Determine the [x, y] coordinate at the center of the cell enclosing the given text.  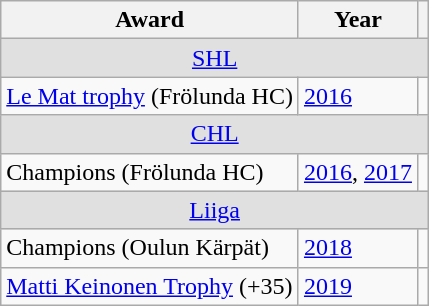
2016, 2017 [358, 172]
CHL [215, 134]
Year [358, 20]
2019 [358, 286]
Champions (Oulun Kärpät) [150, 248]
Liiga [215, 210]
Champions (Frölunda HC) [150, 172]
2018 [358, 248]
SHL [215, 58]
2016 [358, 96]
Matti Keinonen Trophy (+35) [150, 286]
Award [150, 20]
Le Mat trophy (Frölunda HC) [150, 96]
